Capture the cell that displays the provided text and extract its [x, y] central coordinate. 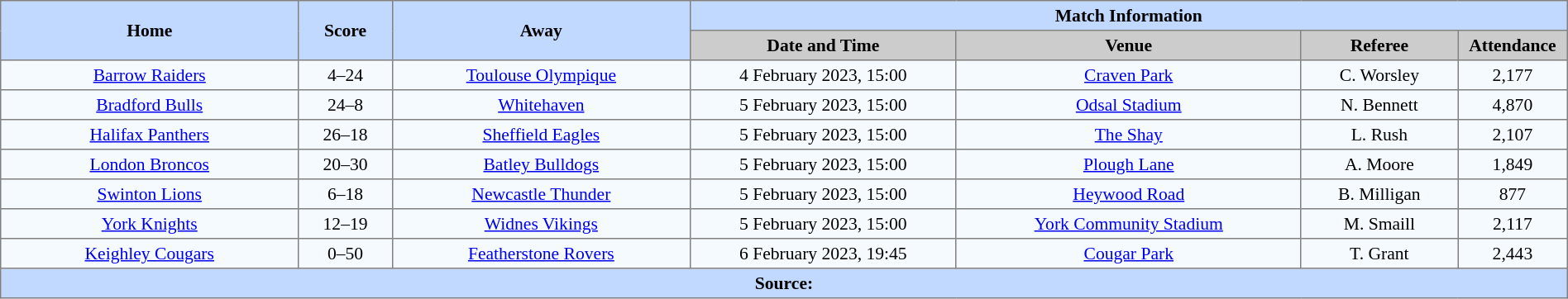
Plough Lane [1128, 164]
L. Rush [1379, 135]
Toulouse Olympique [541, 75]
20–30 [346, 164]
4 February 2023, 15:00 [823, 75]
N. Bennett [1379, 105]
B. Milligan [1379, 194]
4–24 [346, 75]
2,107 [1513, 135]
1,849 [1513, 164]
Referee [1379, 45]
Source: [784, 283]
6 February 2023, 19:45 [823, 254]
Bradford Bulls [150, 105]
Score [346, 31]
Sheffield Eagles [541, 135]
Venue [1128, 45]
The Shay [1128, 135]
C. Worsley [1379, 75]
877 [1513, 194]
12–19 [346, 224]
Barrow Raiders [150, 75]
Widnes Vikings [541, 224]
Home [150, 31]
26–18 [346, 135]
A. Moore [1379, 164]
2,117 [1513, 224]
T. Grant [1379, 254]
Cougar Park [1128, 254]
York Knights [150, 224]
Heywood Road [1128, 194]
Swinton Lions [150, 194]
Away [541, 31]
Featherstone Rovers [541, 254]
2,443 [1513, 254]
Attendance [1513, 45]
Halifax Panthers [150, 135]
Match Information [1128, 16]
Keighley Cougars [150, 254]
4,870 [1513, 105]
Date and Time [823, 45]
0–50 [346, 254]
2,177 [1513, 75]
Batley Bulldogs [541, 164]
24–8 [346, 105]
M. Smaill [1379, 224]
6–18 [346, 194]
Newcastle Thunder [541, 194]
Whitehaven [541, 105]
London Broncos [150, 164]
York Community Stadium [1128, 224]
Odsal Stadium [1128, 105]
Craven Park [1128, 75]
